Return the [X, Y] coordinate for the center point of the cell that contains the specified text.  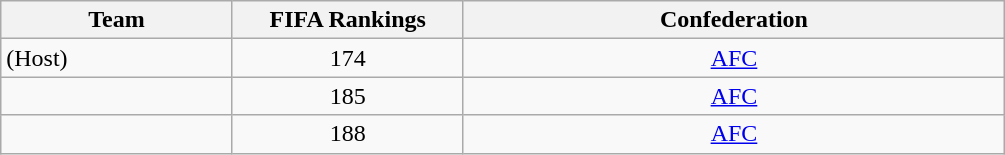
174 [348, 58]
Team [116, 20]
185 [348, 96]
(Host) [116, 58]
Confederation [734, 20]
188 [348, 134]
FIFA Rankings [348, 20]
